Locate the cell with the specified text and output its (x, y) center coordinate. 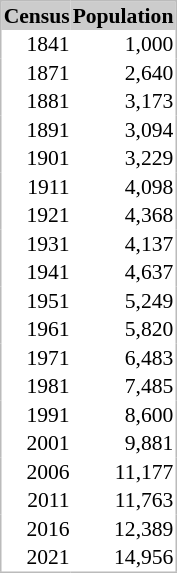
5,249 (124, 300)
3,094 (124, 130)
1991 (36, 414)
2016 (36, 528)
1,000 (124, 44)
1951 (36, 300)
2011 (36, 500)
1841 (36, 44)
Population (124, 16)
11,177 (124, 472)
14,956 (124, 557)
4,098 (124, 186)
2006 (36, 472)
3,229 (124, 158)
8,600 (124, 414)
1871 (36, 72)
1961 (36, 329)
6,483 (124, 358)
9,881 (124, 443)
7,485 (124, 386)
1941 (36, 272)
3,173 (124, 101)
11,763 (124, 500)
Census (36, 16)
1981 (36, 386)
1921 (36, 215)
5,820 (124, 329)
2,640 (124, 72)
1901 (36, 158)
1971 (36, 358)
1881 (36, 101)
4,137 (124, 244)
12,389 (124, 528)
4,368 (124, 215)
2021 (36, 557)
1891 (36, 130)
4,637 (124, 272)
1911 (36, 186)
1931 (36, 244)
2001 (36, 443)
